For the text-containing cell, return its midpoint in [x, y] coordinate format. 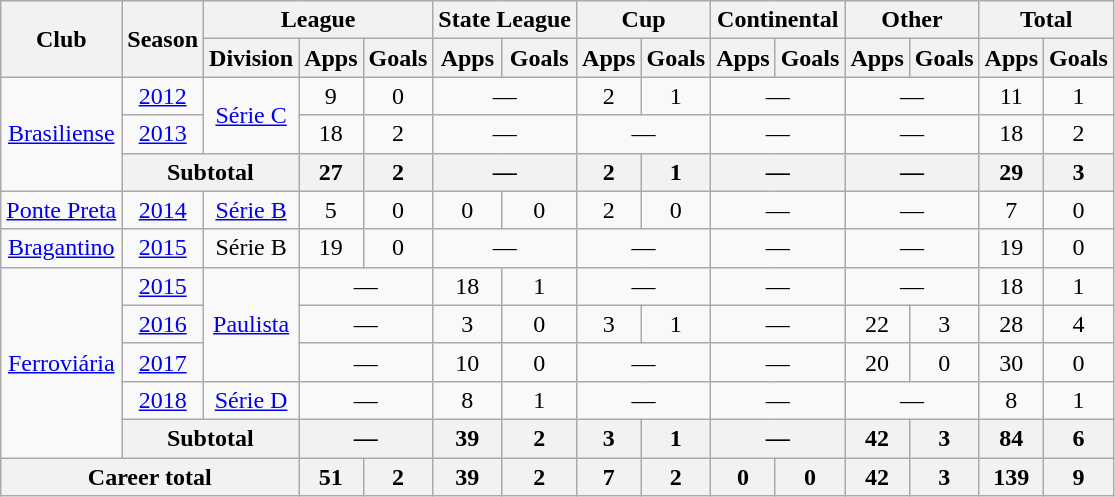
2013 [163, 134]
Cup [644, 20]
Total [1046, 20]
20 [877, 362]
28 [1011, 324]
6 [1079, 438]
2017 [163, 362]
2014 [163, 210]
League [318, 20]
5 [331, 210]
Other [912, 20]
Brasiliense [62, 134]
29 [1011, 172]
Bragantino [62, 248]
22 [877, 324]
Division [252, 58]
10 [468, 362]
Career total [150, 477]
Série D [252, 400]
Ferroviária [62, 362]
Ponte Preta [62, 210]
27 [331, 172]
2016 [163, 324]
51 [331, 477]
Série C [252, 115]
84 [1011, 438]
Club [62, 39]
139 [1011, 477]
11 [1011, 96]
4 [1079, 324]
Continental [778, 20]
Season [163, 39]
2018 [163, 400]
2012 [163, 96]
State League [505, 20]
Paulista [252, 324]
30 [1011, 362]
